Extract the [X, Y] coordinate from the center of the cell holding the provided text.  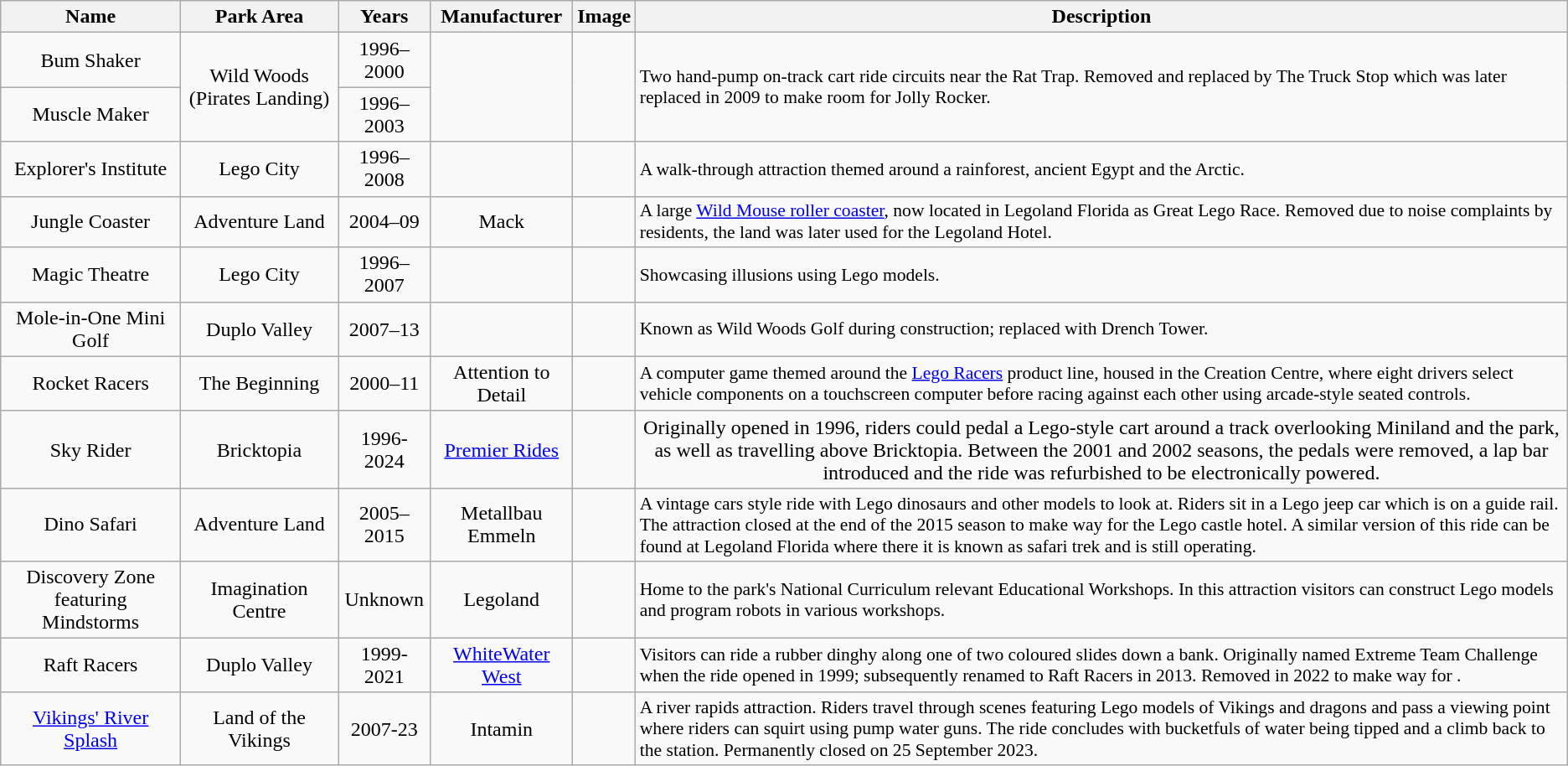
1996–2008 [384, 169]
Mole-in-One Mini Golf [90, 329]
Name [90, 17]
Image [605, 17]
Sky Rider [90, 449]
WhiteWater West [502, 665]
Premier Rides [502, 449]
Attention to Detail [502, 384]
2004–09 [384, 221]
1996–2000 [384, 60]
Description [1102, 17]
Years [384, 17]
2007-23 [384, 729]
Intamin [502, 729]
2007–13 [384, 329]
Bricktopia [259, 449]
Unknown [384, 599]
1996-2024 [384, 449]
Wild Woods (Pirates Landing) [259, 87]
Explorer's Institute [90, 169]
Dino Safari [90, 525]
Rocket Racers [90, 384]
Manufacturer [502, 17]
Raft Racers [90, 665]
Showcasing illusions using Lego models. [1102, 275]
A walk-through attraction themed around a rainforest, ancient Egypt and the Arctic. [1102, 169]
Land of the Vikings [259, 729]
Park Area [259, 17]
Mack [502, 221]
2005–2015 [384, 525]
Bum Shaker [90, 60]
Legoland [502, 599]
Vikings' River Splash [90, 729]
1996–2003 [384, 114]
Jungle Coaster [90, 221]
Magic Theatre [90, 275]
Metallbau Emmeln [502, 525]
Imagination Centre [259, 599]
1999-2021 [384, 665]
The Beginning [259, 384]
1996–2007 [384, 275]
Muscle Maker [90, 114]
2000–11 [384, 384]
Known as Wild Woods Golf during construction; replaced with Drench Tower. [1102, 329]
Discovery Zone featuring Mindstorms [90, 599]
